Identify which cell holds the provided text, then report its [x, y] central coordinate. 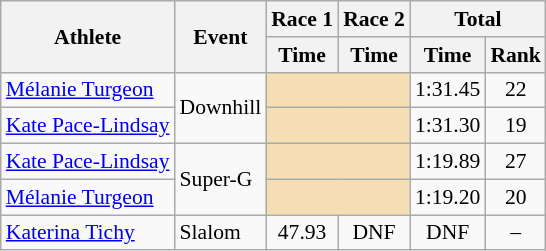
Race 2 [374, 19]
1:19.89 [448, 162]
20 [516, 197]
22 [516, 90]
27 [516, 162]
Rank [516, 55]
Athlete [88, 36]
1:31.30 [448, 126]
Slalom [221, 233]
1:31.45 [448, 90]
– [516, 233]
Race 1 [302, 19]
Event [221, 36]
Downhill [221, 108]
1:19.20 [448, 197]
Super-G [221, 180]
47.93 [302, 233]
19 [516, 126]
Total [478, 19]
Katerina Tichy [88, 233]
